Scan for the cell matching the given text and deliver its [x, y] coordinate at center. 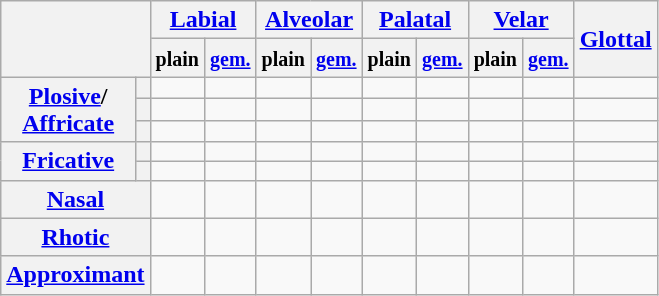
Labial [203, 20]
Fricative [68, 161]
Glottal [616, 39]
Nasal [76, 199]
Velar [521, 20]
Palatal [415, 20]
Plosive/Affricate [68, 110]
Alveolar [309, 20]
Approximant [76, 275]
Rhotic [76, 237]
